Search for the cell housing the specified text and yield its (x, y) center coordinate. 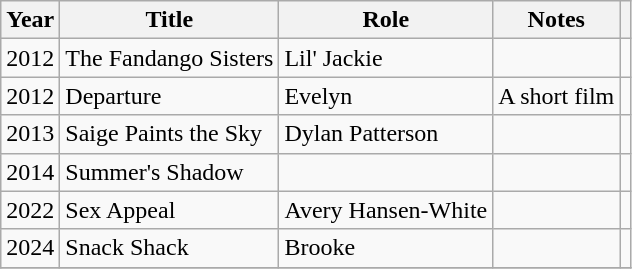
Brooke (386, 248)
Snack Shack (170, 248)
Dylan Patterson (386, 134)
Evelyn (386, 96)
A short film (556, 96)
Summer's Shadow (170, 172)
The Fandango Sisters (170, 58)
Year (30, 20)
2014 (30, 172)
2024 (30, 248)
Title (170, 20)
Departure (170, 96)
Lil' Jackie (386, 58)
2022 (30, 210)
Notes (556, 20)
Sex Appeal (170, 210)
2013 (30, 134)
Saige Paints the Sky (170, 134)
Avery Hansen-White (386, 210)
Role (386, 20)
